Determine the (x, y) coordinate at the center of the cell enclosing the given text.  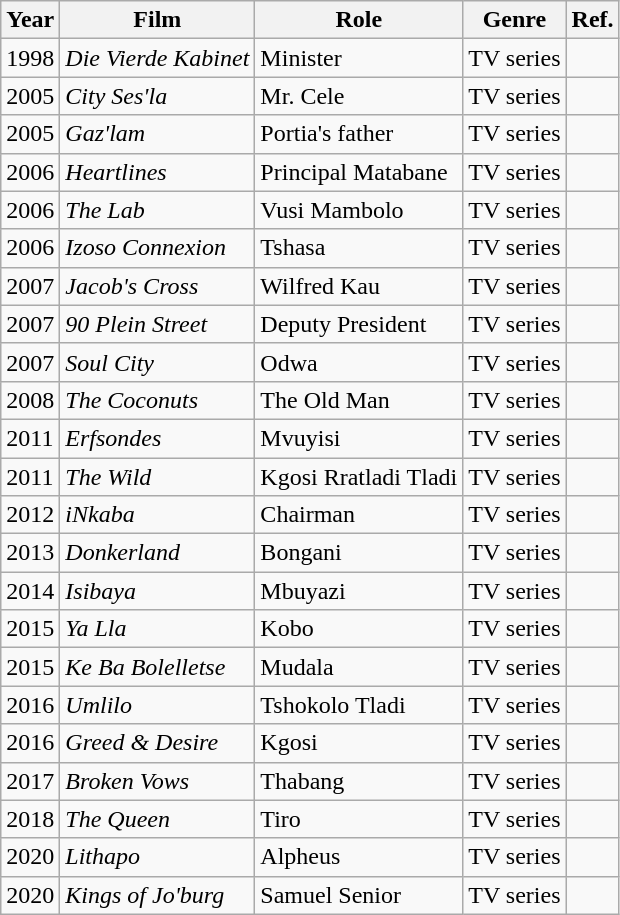
Kobo (359, 629)
Erfsondes (158, 438)
The Lab (158, 210)
Genre (514, 20)
Greed & Desire (158, 743)
Role (359, 20)
Donkerland (158, 553)
iNkaba (158, 515)
Umlilo (158, 705)
Chairman (359, 515)
Odwa (359, 362)
2018 (30, 819)
Minister (359, 58)
Tshokolo Tladi (359, 705)
Bongani (359, 553)
Vusi Mambolo (359, 210)
Lithapo (158, 857)
Year (30, 20)
Film (158, 20)
Tshasa (359, 248)
Tiro (359, 819)
Deputy President (359, 324)
Alpheus (359, 857)
Ref. (592, 20)
1998 (30, 58)
Ya Lla (158, 629)
2014 (30, 591)
Kgosi (359, 743)
Samuel Senior (359, 895)
Die Vierde Kabinet (158, 58)
Mr. Cele (359, 96)
2008 (30, 400)
Heartlines (158, 172)
Gaz'lam (158, 134)
Ke Ba Bolelletse (158, 667)
Mudala (359, 667)
2017 (30, 781)
Soul City (158, 362)
Jacob's Cross (158, 286)
Mbuyazi (359, 591)
The Queen (158, 819)
Principal Matabane (359, 172)
2013 (30, 553)
Thabang (359, 781)
Isibaya (158, 591)
Wilfred Kau (359, 286)
Portia's father (359, 134)
City Ses'la (158, 96)
The Coconuts (158, 400)
The Old Man (359, 400)
90 Plein Street (158, 324)
Kings of Jo'burg (158, 895)
Mvuyisi (359, 438)
Izoso Connexion (158, 248)
Kgosi Rratladi Tladi (359, 477)
2012 (30, 515)
Broken Vows (158, 781)
The Wild (158, 477)
